From the cell containing the given text, extract its center point as [X, Y] coordinate. 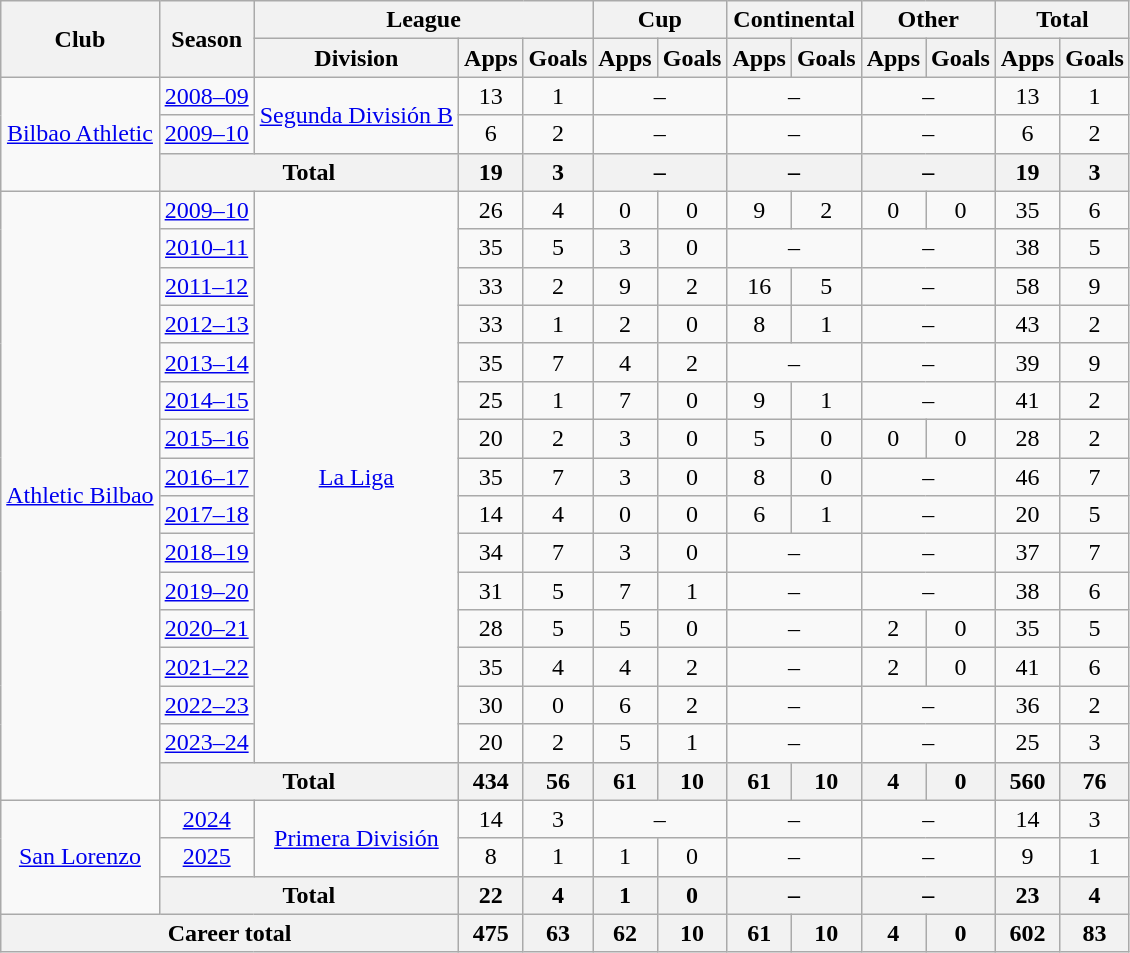
43 [1027, 324]
2025 [206, 857]
36 [1027, 705]
58 [1027, 286]
434 [491, 781]
League [424, 20]
2016–17 [206, 477]
23 [1027, 895]
2017–18 [206, 515]
30 [491, 705]
2024 [206, 819]
83 [1095, 933]
2010–11 [206, 248]
2014–15 [206, 400]
39 [1027, 362]
31 [491, 591]
Athletic Bilbao [80, 496]
602 [1027, 933]
63 [558, 933]
Segunda División B [356, 115]
2023–24 [206, 743]
2013–14 [206, 362]
Club [80, 39]
Cup [660, 20]
Continental [794, 20]
Bilbao Athletic [80, 134]
56 [558, 781]
76 [1095, 781]
Primera División [356, 838]
2012–13 [206, 324]
2019–20 [206, 591]
46 [1027, 477]
62 [625, 933]
37 [1027, 553]
26 [491, 210]
16 [759, 286]
22 [491, 895]
Other [928, 20]
475 [491, 933]
Season [206, 39]
Career total [230, 933]
2020–21 [206, 629]
560 [1027, 781]
2015–16 [206, 438]
La Liga [356, 476]
2022–23 [206, 705]
Division [356, 58]
San Lorenzo [80, 857]
2021–22 [206, 667]
2018–19 [206, 553]
34 [491, 553]
2008–09 [206, 96]
2011–12 [206, 286]
